Return the [X, Y] coordinate for the center point of the cell that contains the specified text.  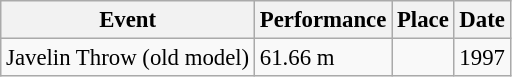
Javelin Throw (old model) [128, 58]
61.66 m [324, 58]
Event [128, 20]
Date [482, 20]
Performance [324, 20]
1997 [482, 58]
Place [423, 20]
